Identify which cell holds the provided text, then report its (x, y) central coordinate. 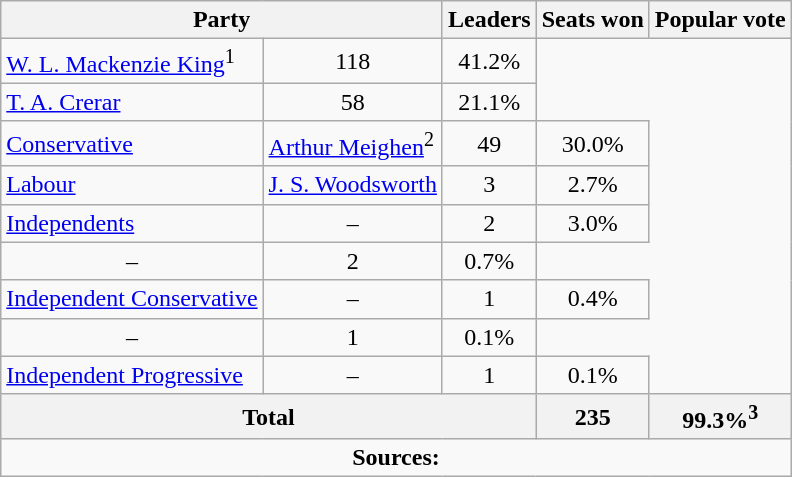
0.7% (489, 261)
235 (592, 416)
Labour (132, 185)
118 (352, 62)
J. S. Woodsworth (352, 185)
3 (489, 185)
Seats won (592, 20)
Independents (132, 223)
2.7% (592, 185)
49 (489, 144)
41.2% (489, 62)
Independent Conservative (132, 299)
58 (352, 102)
Leaders (489, 20)
Arthur Meighen2 (352, 144)
Conservative (132, 144)
Total (268, 416)
21.1% (489, 102)
T. A. Crerar (132, 102)
Popular vote (720, 20)
Sources: (396, 458)
0.4% (592, 299)
Party (222, 20)
99.3%3 (720, 416)
W. L. Mackenzie King1 (132, 62)
3.0% (592, 223)
Independent Progressive (132, 375)
30.0% (592, 144)
